Return the [X, Y] coordinate for the center point of the cell that contains the specified text.  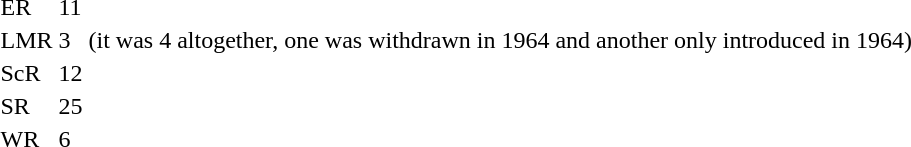
3 [70, 40]
25 [70, 106]
12 [70, 73]
